Identify which cell holds the provided text, then report its (x, y) central coordinate. 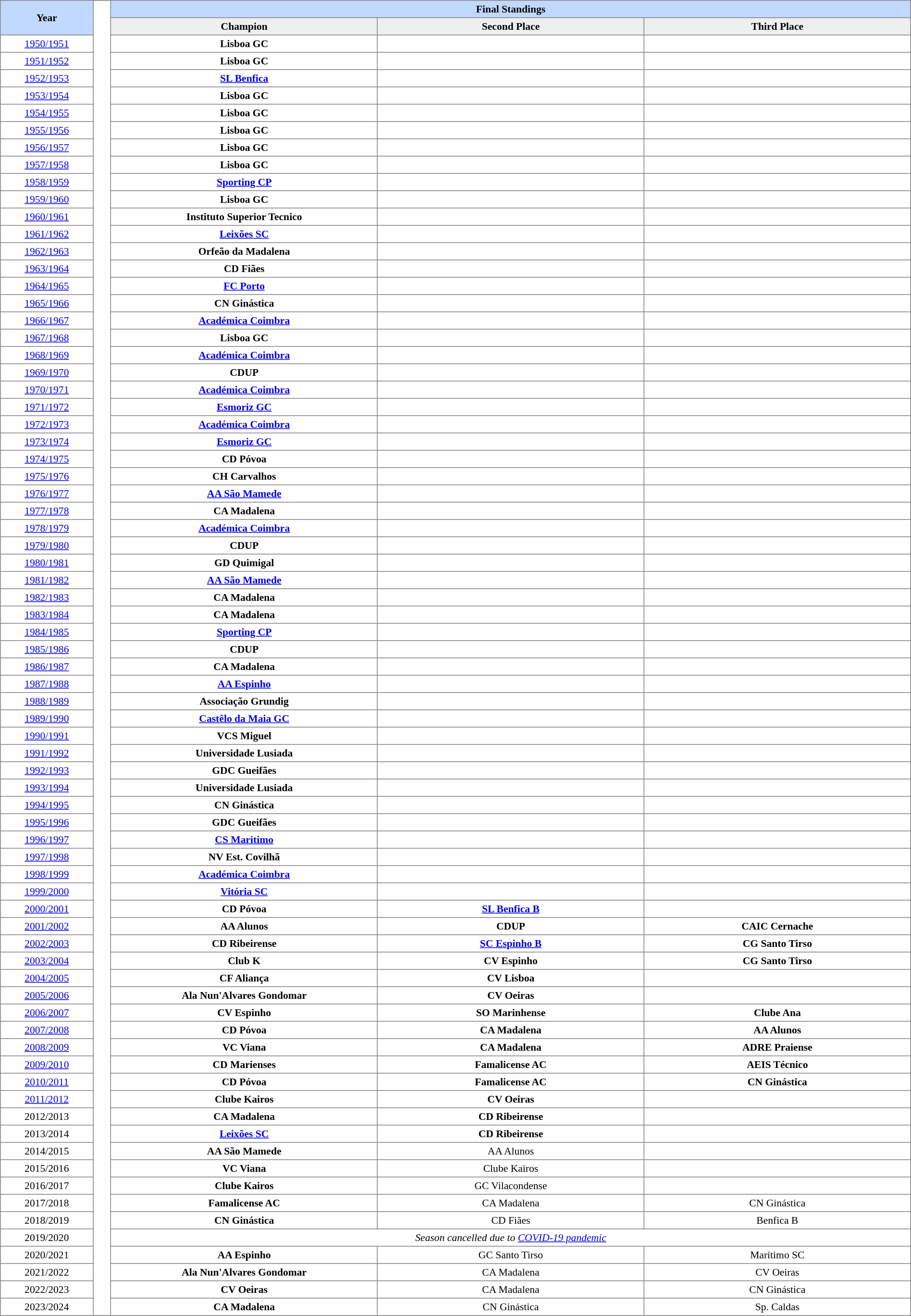
2014/2015 (47, 1151)
1951/1952 (47, 61)
1971/1972 (47, 407)
1993/1994 (47, 788)
Orfeão da Madalena (244, 251)
2017/2018 (47, 1203)
FC Porto (244, 286)
1953/1954 (47, 96)
CV Lisboa (511, 978)
1963/1964 (47, 269)
2016/2017 (47, 1186)
Third Place (777, 26)
1980/1981 (47, 563)
Marítimo SC (777, 1255)
1989/1990 (47, 719)
1975/1976 (47, 476)
1970/1971 (47, 390)
1950/1951 (47, 44)
2018/2019 (47, 1220)
Season cancelled due to COVID-19 pandemic (511, 1238)
Benfica B (777, 1220)
2004/2005 (47, 978)
2023/2024 (47, 1307)
1973/1974 (47, 442)
Clube Ana (777, 1013)
1956/1957 (47, 148)
1954/1955 (47, 113)
1965/1966 (47, 303)
ADRE Praiense (777, 1047)
1962/1963 (47, 251)
2011/2012 (47, 1099)
Sp. Caldas (777, 1307)
VCS Miguel (244, 736)
1998/1999 (47, 874)
AEIS Técnico (777, 1065)
2000/2001 (47, 909)
1958/1959 (47, 182)
1984/1985 (47, 632)
1969/1970 (47, 372)
1985/1986 (47, 649)
2022/2023 (47, 1290)
1997/1998 (47, 857)
2020/2021 (47, 1255)
2007/2008 (47, 1030)
1987/1988 (47, 684)
GD Quimigal (244, 563)
1983/1984 (47, 615)
1952/1953 (47, 78)
2015/2016 (47, 1168)
2003/2004 (47, 961)
SO Marinhense (511, 1013)
2012/2013 (47, 1117)
2019/2020 (47, 1238)
1977/1978 (47, 511)
Champion (244, 26)
Final Standings (511, 9)
2001/2002 (47, 926)
2002/2003 (47, 944)
1979/1980 (47, 546)
1990/1991 (47, 736)
1972/1973 (47, 424)
1955/1956 (47, 130)
1961/1962 (47, 234)
2013/2014 (47, 1134)
1992/1993 (47, 770)
CH Carvalhos (244, 476)
1988/1989 (47, 701)
1994/1995 (47, 805)
1981/1982 (47, 580)
SC Espinho B (511, 944)
GC Santo Tirso (511, 1255)
GC Vilacondense (511, 1186)
1974/1975 (47, 459)
1986/1987 (47, 667)
SL Benfica (244, 78)
SL Benfica B (511, 909)
2010/2011 (47, 1082)
1966/1967 (47, 321)
1978/1979 (47, 528)
1999/2000 (47, 892)
Club K (244, 961)
NV Est. Covilhã (244, 857)
Castêlo da Maia GC (244, 719)
2021/2022 (47, 1272)
Vitória SC (244, 892)
2005/2006 (47, 995)
1968/1969 (47, 355)
1982/1983 (47, 597)
CAIC Cernache (777, 926)
CS Maritimo (244, 840)
Year (47, 18)
1976/1977 (47, 494)
1967/1968 (47, 338)
1991/1992 (47, 753)
1959/1960 (47, 199)
CF Aliança (244, 978)
1964/1965 (47, 286)
2006/2007 (47, 1013)
2008/2009 (47, 1047)
CD Marienses (244, 1065)
1957/1958 (47, 165)
Associação Grundig (244, 701)
2009/2010 (47, 1065)
1995/1996 (47, 822)
Second Place (511, 26)
Instituto Superior Tecnico (244, 217)
1960/1961 (47, 217)
1996/1997 (47, 840)
